For the text-containing cell, return its midpoint in (X, Y) coordinate format. 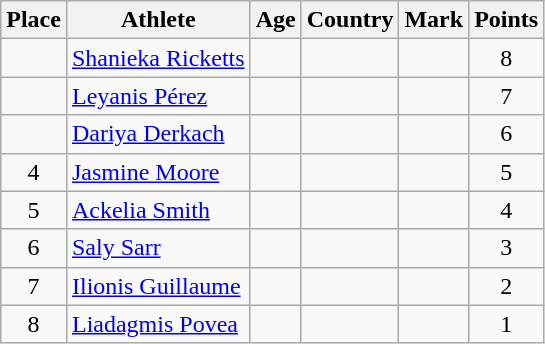
Athlete (158, 20)
Country (350, 20)
Saly Sarr (158, 248)
Ilionis Guillaume (158, 286)
2 (506, 286)
Leyanis Pérez (158, 96)
3 (506, 248)
Age (276, 20)
Points (506, 20)
Place (34, 20)
Liadagmis Povea (158, 324)
Shanieka Ricketts (158, 58)
1 (506, 324)
Mark (434, 20)
Jasmine Moore (158, 172)
Dariya Derkach (158, 134)
Ackelia Smith (158, 210)
